Return [X, Y] of the center of cell containing provided text 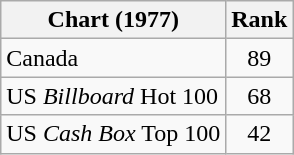
Chart (1977) [114, 20]
89 [260, 58]
US Billboard Hot 100 [114, 96]
US Cash Box Top 100 [114, 134]
Rank [260, 20]
68 [260, 96]
Canada [114, 58]
42 [260, 134]
